Extract the (x, y) coordinate from the center of the cell holding the provided text.  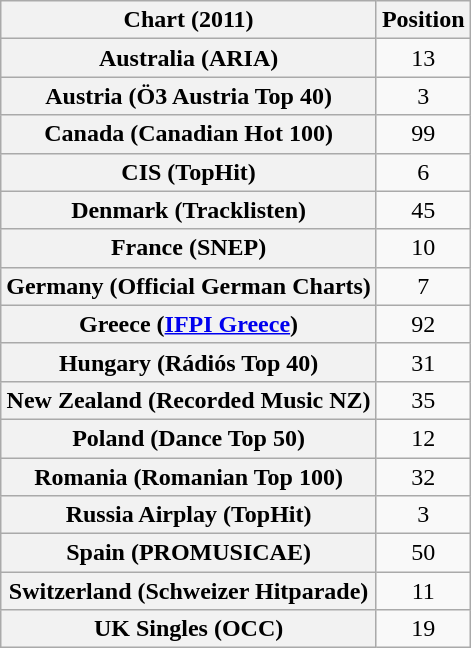
31 (423, 362)
50 (423, 553)
13 (423, 58)
Australia (ARIA) (189, 58)
92 (423, 324)
35 (423, 400)
32 (423, 477)
10 (423, 248)
Chart (2011) (189, 20)
6 (423, 172)
Canada (Canadian Hot 100) (189, 134)
19 (423, 629)
7 (423, 286)
Denmark (Tracklisten) (189, 210)
France (SNEP) (189, 248)
Spain (PROMUSICAE) (189, 553)
99 (423, 134)
Poland (Dance Top 50) (189, 438)
45 (423, 210)
Greece (IFPI Greece) (189, 324)
Austria (Ö3 Austria Top 40) (189, 96)
Russia Airplay (TopHit) (189, 515)
CIS (TopHit) (189, 172)
Romania (Romanian Top 100) (189, 477)
New Zealand (Recorded Music NZ) (189, 400)
UK Singles (OCC) (189, 629)
11 (423, 591)
Switzerland (Schweizer Hitparade) (189, 591)
Germany (Official German Charts) (189, 286)
Hungary (Rádiós Top 40) (189, 362)
12 (423, 438)
Position (423, 20)
